From the cell containing the given text, extract its center point as (x, y) coordinate. 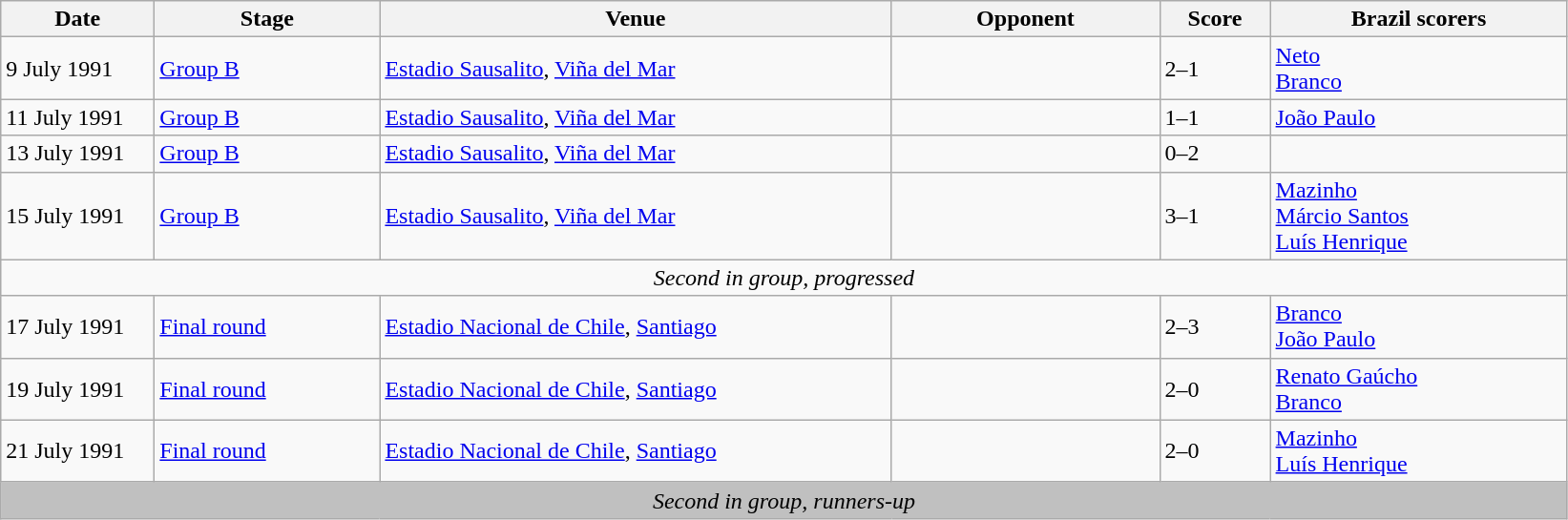
João Paulo (1418, 117)
9 July 1991 (78, 69)
1–1 (1215, 117)
19 July 1991 (78, 389)
11 July 1991 (78, 117)
Date (78, 19)
13 July 1991 (78, 154)
Second in group, runners-up (784, 500)
0–2 (1215, 154)
Opponent (1025, 19)
21 July 1991 (78, 450)
15 July 1991 (78, 216)
Brazil scorers (1418, 19)
2–1 (1215, 69)
Renato Gaúcho Branco (1418, 389)
Second in group, progressed (784, 278)
Stage (267, 19)
Branco João Paulo (1418, 326)
Neto Branco (1418, 69)
2–3 (1215, 326)
Score (1215, 19)
Mazinho Luís Henrique (1418, 450)
Mazinho Márcio Santos Luís Henrique (1418, 216)
3–1 (1215, 216)
17 July 1991 (78, 326)
Venue (636, 19)
